Determine the (x, y) coordinate at the center of the cell enclosing the given text.  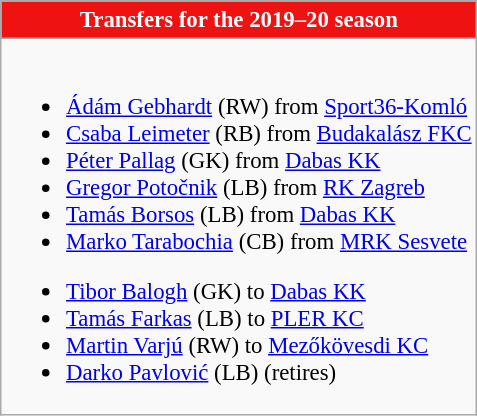
Transfers for the 2019–20 season (239, 20)
